Return the [x, y] coordinate for the center point of the cell that contains the specified text.  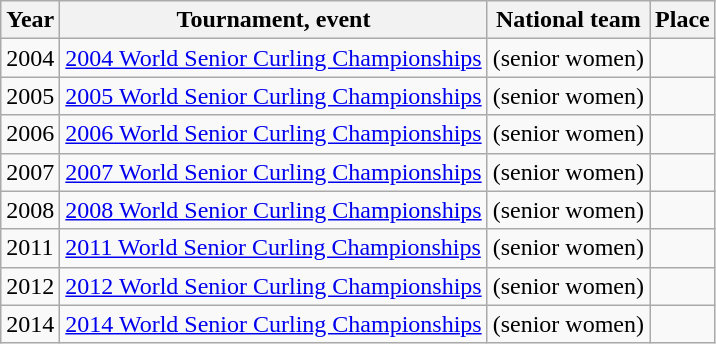
2004 World Senior Curling Championships [274, 58]
2011 [30, 248]
2007 [30, 172]
National team [568, 20]
2005 World Senior Curling Championships [274, 96]
2008 World Senior Curling Championships [274, 210]
2008 [30, 210]
2012 World Senior Curling Championships [274, 286]
2006 World Senior Curling Championships [274, 134]
2011 World Senior Curling Championships [274, 248]
2007 World Senior Curling Championships [274, 172]
2005 [30, 96]
Place [683, 20]
Tournament, event [274, 20]
2012 [30, 286]
Year [30, 20]
2006 [30, 134]
2014 World Senior Curling Championships [274, 324]
2004 [30, 58]
2014 [30, 324]
